Identify which cell holds the provided text, then report its [x, y] central coordinate. 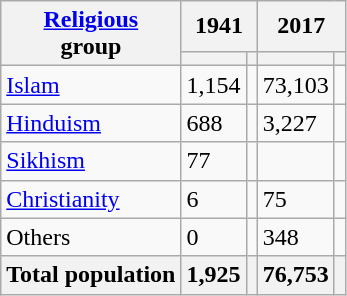
76,753 [296, 275]
1,925 [214, 275]
Others [91, 237]
0 [214, 237]
Religiousgroup [91, 34]
Sikhism [91, 161]
77 [214, 161]
73,103 [296, 85]
1,154 [214, 85]
688 [214, 123]
75 [296, 199]
Islam [91, 85]
Total population [91, 275]
Christianity [91, 199]
6 [214, 199]
1941 [219, 26]
3,227 [296, 123]
348 [296, 237]
2017 [301, 26]
Hinduism [91, 123]
